Pinpoint the cell where the given text exists, returning its (X, Y) midpoint coordinate. 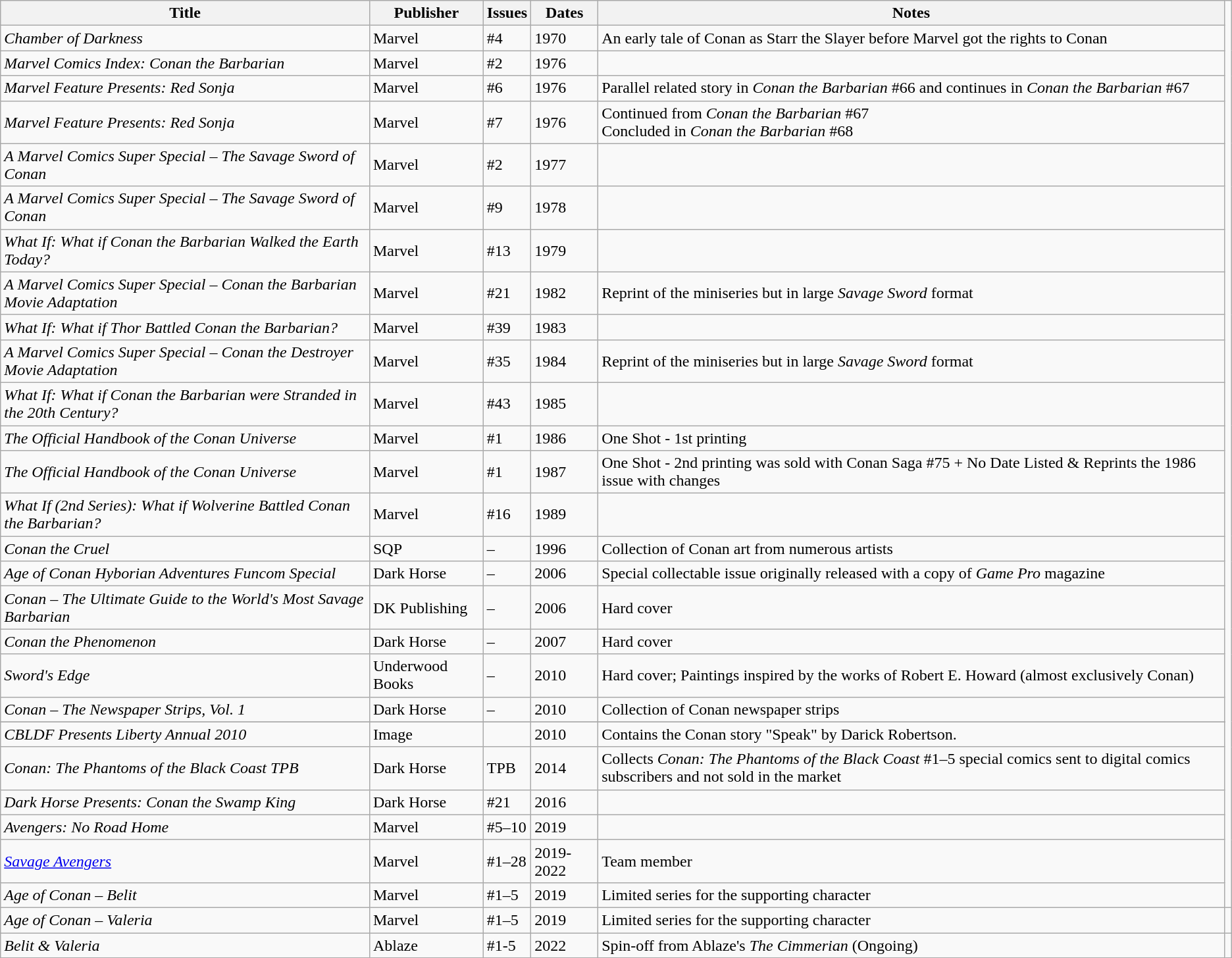
#43 (507, 404)
Conan: The Phantoms of the Black Coast TPB (186, 769)
1970 (565, 38)
A Marvel Comics Super Special – Conan the Barbarian Movie Adaptation (186, 293)
1984 (565, 361)
#4 (507, 38)
Parallel related story in Conan the Barbarian #66 and continues in Conan the Barbarian #67 (911, 88)
Dates (565, 13)
1987 (565, 472)
1978 (565, 208)
2014 (565, 769)
Hard cover; Paintings inspired by the works of Robert E. Howard (almost exclusively Conan) (911, 675)
Spin-off from Ablaze's The Cimmerian (Ongoing) (911, 945)
1979 (565, 250)
1977 (565, 164)
DK Publishing (426, 608)
Conan the Cruel (186, 549)
Conan the Phenomenon (186, 642)
What If: What if Thor Battled Conan the Barbarian? (186, 327)
What If (2nd Series): What if Wolverine Battled Conan the Barbarian? (186, 515)
Special collectable issue originally released with a copy of Game Pro magazine (911, 574)
An early tale of Conan as Starr the Slayer before Marvel got the rights to Conan (911, 38)
A Marvel Comics Super Special – Conan the Destroyer Movie Adaptation (186, 361)
#13 (507, 250)
TPB (507, 769)
1986 (565, 438)
One Shot - 2nd printing was sold with Conan Saga #75 + No Date Listed & Reprints the 1986 issue with changes (911, 472)
Title (186, 13)
Conan – The Newspaper Strips, Vol. 1 (186, 709)
SQP (426, 549)
Notes (911, 13)
Continued from Conan the Barbarian #67Concluded in Conan the Barbarian #68 (911, 122)
#35 (507, 361)
Sword's Edge (186, 675)
What If: What if Conan the Barbarian were Stranded in the 20th Century? (186, 404)
Savage Avengers (186, 861)
Collection of Conan newspaper strips (911, 709)
Image (426, 734)
#6 (507, 88)
Belit & Valeria (186, 945)
CBLDF Presents Liberty Annual 2010 (186, 734)
#9 (507, 208)
Conan – The Ultimate Guide to the World's Most Savage Barbarian (186, 608)
Publisher (426, 13)
What If: What if Conan the Barbarian Walked the Earth Today? (186, 250)
Dark Horse Presents: Conan the Swamp King (186, 802)
Avengers: No Road Home (186, 827)
#5–10 (507, 827)
Age of Conan – Valeria (186, 920)
#1-5 (507, 945)
Underwood Books (426, 675)
1983 (565, 327)
1985 (565, 404)
1996 (565, 549)
#7 (507, 122)
Team member (911, 861)
#1–28 (507, 861)
#39 (507, 327)
#16 (507, 515)
Age of Conan Hyborian Adventures Funcom Special (186, 574)
2022 (565, 945)
2016 (565, 802)
Contains the Conan story "Speak" by Darick Robertson. (911, 734)
2007 (565, 642)
1989 (565, 515)
Collection of Conan art from numerous artists (911, 549)
Collects Conan: The Phantoms of the Black Coast #1–5 special comics sent to digital comics subscribers and not sold in the market (911, 769)
2019-2022 (565, 861)
Issues (507, 13)
One Shot - 1st printing (911, 438)
Age of Conan – Belit (186, 895)
Ablaze (426, 945)
Chamber of Darkness (186, 38)
Marvel Comics Index: Conan the Barbarian (186, 63)
1982 (565, 293)
